Capture the cell that displays the provided text and extract its (x, y) central coordinate. 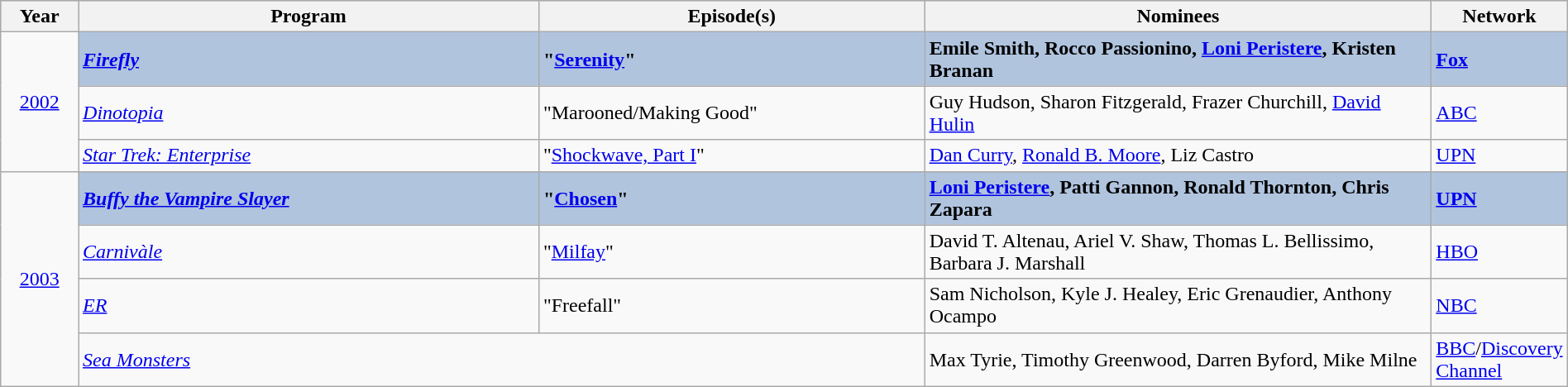
ER (309, 306)
"Chosen" (731, 198)
"Freefall" (731, 306)
"Shockwave, Part I" (731, 155)
Year (40, 17)
Sea Monsters (502, 359)
David T. Altenau, Ariel V. Shaw, Thomas L. Bellissimo, Barbara J. Marshall (1178, 251)
2003 (40, 279)
Emile Smith, Rocco Passionino, Loni Peristere, Kristen Branan (1178, 60)
Dan Curry, Ronald B. Moore, Liz Castro (1178, 155)
Firefly (309, 60)
"Marooned/Making Good" (731, 112)
Episode(s) (731, 17)
NBC (1499, 306)
Loni Peristere, Patti Gannon, Ronald Thornton, Chris Zapara (1178, 198)
Carnivàle (309, 251)
Sam Nicholson, Kyle J. Healey, Eric Grenaudier, Anthony Ocampo (1178, 306)
Guy Hudson, Sharon Fitzgerald, Frazer Churchill, David Hulin (1178, 112)
ABC (1499, 112)
Star Trek: Enterprise (309, 155)
Buffy the Vampire Slayer (309, 198)
Max Tyrie, Timothy Greenwood, Darren Byford, Mike Milne (1178, 359)
BBC/Discovery Channel (1499, 359)
Fox (1499, 60)
2002 (40, 102)
HBO (1499, 251)
Program (309, 17)
Nominees (1178, 17)
Network (1499, 17)
"Milfay" (731, 251)
"Serenity" (731, 60)
Dinotopia (309, 112)
